Determine the [x, y] coordinate at the center of the cell enclosing the given text.  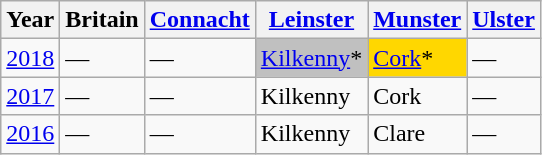
Munster [418, 20]
Leinster [311, 20]
Cork [418, 96]
2017 [30, 96]
Kilkenny* [311, 58]
Clare [418, 134]
Britain [102, 20]
Cork* [418, 58]
2016 [30, 134]
Ulster [504, 20]
Connacht [200, 20]
Year [30, 20]
2018 [30, 58]
